Output the [X, Y] coordinate of the center of the cell containing the given text.  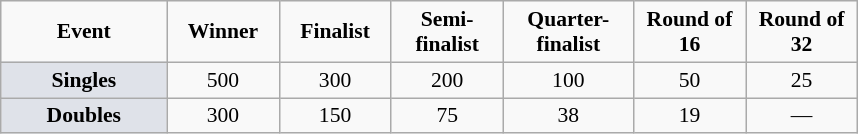
100 [568, 80]
Round of 16 [689, 32]
Event [84, 32]
75 [447, 116]
Winner [223, 32]
Quarter-finalist [568, 32]
Round of 32 [802, 32]
Singles [84, 80]
200 [447, 80]
500 [223, 80]
150 [335, 116]
— [802, 116]
Finalist [335, 32]
19 [689, 116]
25 [802, 80]
50 [689, 80]
Semi-finalist [447, 32]
Doubles [84, 116]
38 [568, 116]
